Pinpoint the cell where the given text exists, returning its [x, y] midpoint coordinate. 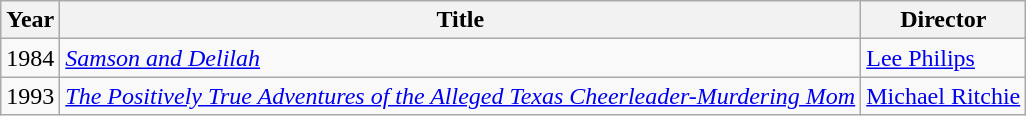
Year [30, 20]
Samson and Delilah [460, 58]
Director [944, 20]
1984 [30, 58]
The Positively True Adventures of the Alleged Texas Cheerleader-Murdering Mom [460, 96]
Michael Ritchie [944, 96]
1993 [30, 96]
Title [460, 20]
Lee Philips [944, 58]
